Capture the cell that displays the provided text and extract its (x, y) central coordinate. 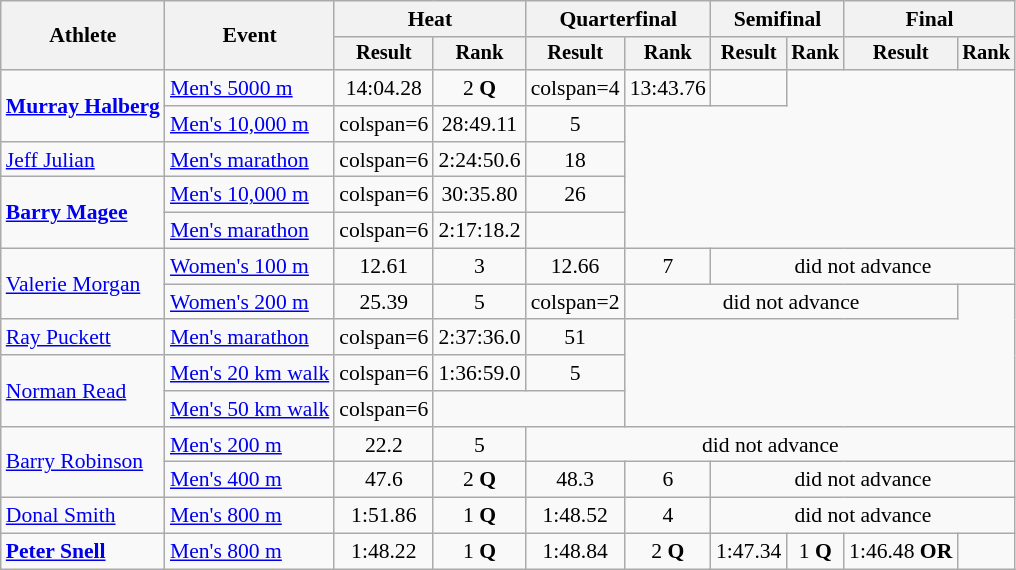
6 (668, 480)
3 (479, 267)
Barry Magee (83, 212)
1:48.22 (384, 552)
1:48.84 (576, 552)
2:37:36.0 (479, 338)
Final (930, 19)
1:47.34 (748, 552)
18 (576, 160)
Peter Snell (83, 552)
Semifinal (778, 19)
Men's 400 m (250, 480)
47.6 (384, 480)
Quarterfinal (618, 19)
13:43.76 (668, 88)
Barry Robinson (83, 462)
7 (668, 267)
Men's 5000 m (250, 88)
Norman Read (83, 390)
Event (250, 36)
12.66 (576, 267)
28:49.11 (479, 124)
2:24:50.6 (479, 160)
Men's 20 km walk (250, 373)
Murray Halberg (83, 106)
Women's 100 m (250, 267)
Men's 50 km walk (250, 409)
colspan=2 (576, 302)
14:04.28 (384, 88)
1:48.52 (576, 516)
26 (576, 195)
Women's 200 m (250, 302)
4 (668, 516)
48.3 (576, 480)
Men's 200 m (250, 445)
Donal Smith (83, 516)
22.2 (384, 445)
1:46.48 OR (900, 552)
Valerie Morgan (83, 284)
12.61 (384, 267)
Jeff Julian (83, 160)
Heat (430, 19)
2:17:18.2 (479, 231)
1:36:59.0 (479, 373)
Athlete (83, 36)
51 (576, 338)
30:35.80 (479, 195)
Ray Puckett (83, 338)
25.39 (384, 302)
colspan=4 (576, 88)
1:51.86 (384, 516)
